Identify which cell holds the provided text, then report its [X, Y] central coordinate. 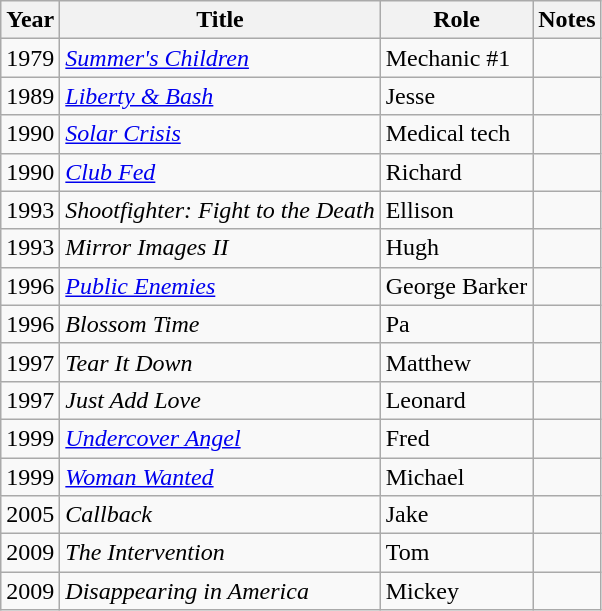
Role [456, 20]
Woman Wanted [220, 477]
Liberty & Bash [220, 96]
Pa [456, 324]
Notes [567, 20]
Fred [456, 438]
1979 [30, 58]
1989 [30, 96]
George Barker [456, 286]
Medical tech [456, 134]
Jake [456, 515]
Solar Crisis [220, 134]
Matthew [456, 362]
Disappearing in America [220, 591]
Just Add Love [220, 400]
Mickey [456, 591]
Public Enemies [220, 286]
Ellison [456, 210]
Hugh [456, 248]
Tear It Down [220, 362]
Leonard [456, 400]
2005 [30, 515]
The Intervention [220, 553]
Michael [456, 477]
Title [220, 20]
Year [30, 20]
Club Fed [220, 172]
Undercover Angel [220, 438]
Mirror Images II [220, 248]
Tom [456, 553]
Mechanic #1 [456, 58]
Summer's Children [220, 58]
Callback [220, 515]
Richard [456, 172]
Blossom Time [220, 324]
Jesse [456, 96]
Shootfighter: Fight to the Death [220, 210]
